Scan for the cell matching the given text and deliver its (x, y) coordinate at center. 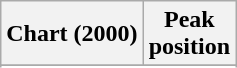
Peakposition (189, 34)
Chart (2000) (72, 34)
